Search for the cell housing the specified text and yield its [x, y] center coordinate. 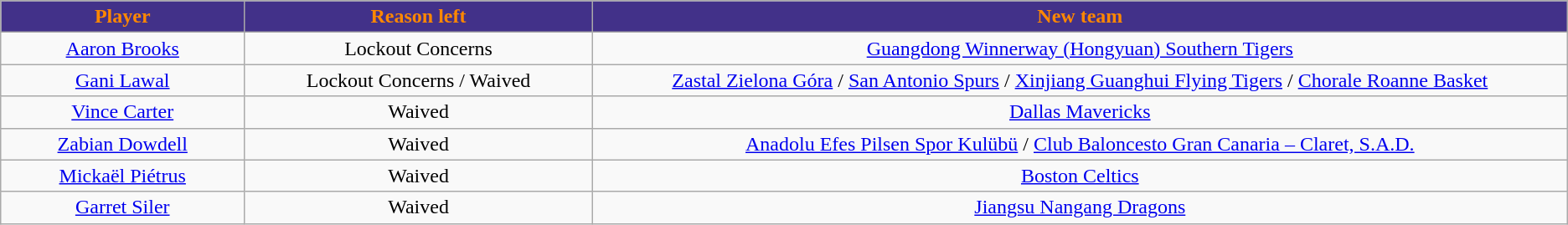
Lockout Concerns [419, 49]
Jiangsu Nangang Dragons [1080, 207]
Garret Siler [122, 207]
Boston Celtics [1080, 176]
Aaron Brooks [122, 49]
New team [1080, 17]
Anadolu Efes Pilsen Spor Kulübü / Club Baloncesto Gran Canaria – Claret, S.A.D. [1080, 144]
Vince Carter [122, 112]
Zabian Dowdell [122, 144]
Guangdong Winnerway (Hongyuan) Southern Tigers [1080, 49]
Dallas Mavericks [1080, 112]
Lockout Concerns / Waived [419, 80]
Zastal Zielona Góra / San Antonio Spurs / Xinjiang Guanghui Flying Tigers / Chorale Roanne Basket [1080, 80]
Player [122, 17]
Mickaël Piétrus [122, 176]
Gani Lawal [122, 80]
Reason left [419, 17]
